For the text-containing cell, return its midpoint in (X, Y) coordinate format. 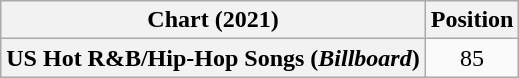
85 (472, 58)
US Hot R&B/Hip-Hop Songs (Billboard) (213, 58)
Chart (2021) (213, 20)
Position (472, 20)
